Scan for the cell matching the given text and deliver its [x, y] coordinate at center. 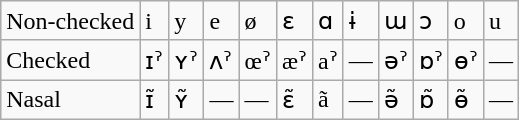
ø [258, 21]
ɛ [294, 21]
ã [328, 100]
ɒ̃ [430, 100]
Non‑checked [70, 21]
ɑ [328, 21]
æˀ [294, 60]
ɵˀ [466, 60]
y [186, 21]
ɔ [430, 21]
u [500, 21]
ɛ̃ [294, 100]
aˀ [328, 60]
əˀ [396, 60]
e [222, 21]
ɪˀ [154, 60]
ʌˀ [222, 60]
ɒˀ [430, 60]
i [154, 21]
ɨ [360, 21]
Checked [70, 60]
ɵ̃ [466, 100]
o [466, 21]
ə̃ [396, 100]
ʏˀ [186, 60]
ɯ [396, 21]
œˀ [258, 60]
Nasal [70, 100]
ɪ̃ [154, 100]
ʏ̃ [186, 100]
